Return (x, y) of the center of cell containing provided text 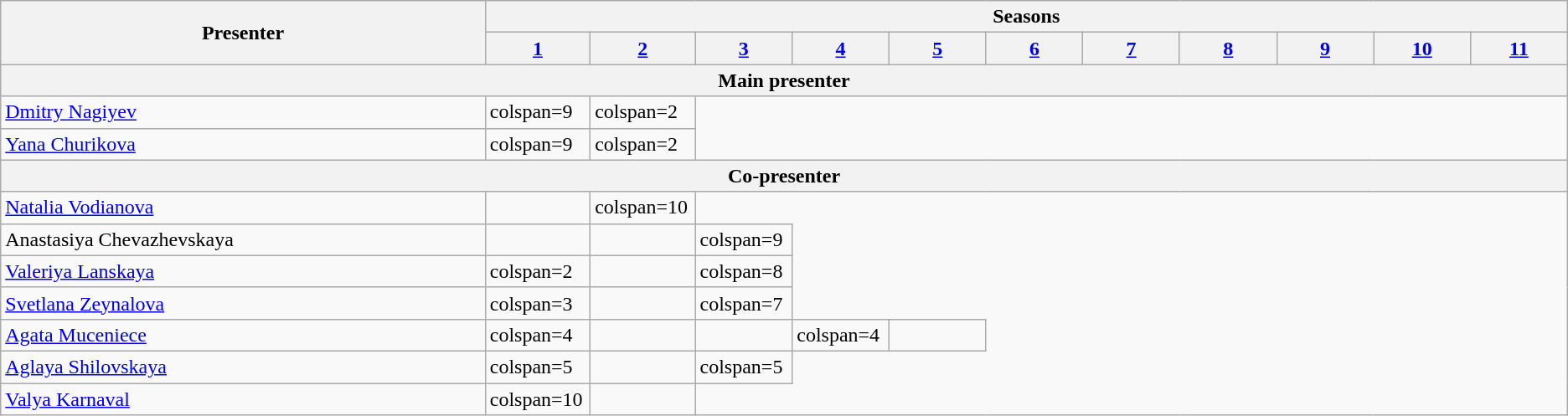
Co-presenter (784, 176)
Valya Karnaval (243, 399)
1 (538, 49)
8 (1228, 49)
Presenter (243, 33)
Svetlana Zeynalova (243, 303)
Main presenter (784, 80)
colspan=7 (744, 303)
colspan=8 (744, 271)
9 (1325, 49)
Seasons (1026, 17)
2 (643, 49)
Yana Churikova (243, 144)
4 (841, 49)
Agata Muceniece (243, 335)
11 (1519, 49)
Valeriya Lanskaya (243, 271)
colspan=3 (538, 303)
Aglaya Shilovskaya (243, 367)
Dmitry Nagiyev (243, 112)
7 (1132, 49)
6 (1034, 49)
10 (1422, 49)
Natalia Vodianova (243, 208)
5 (937, 49)
Anastasiya Chevazhevskaya (243, 239)
3 (744, 49)
